Return (x, y) of the center of cell containing provided text 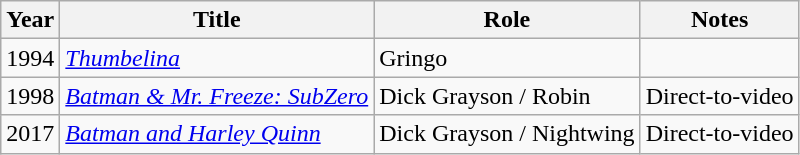
2017 (30, 134)
Role (507, 20)
Gringo (507, 58)
Year (30, 20)
1998 (30, 96)
Batman and Harley Quinn (217, 134)
Thumbelina (217, 58)
Batman & Mr. Freeze: SubZero (217, 96)
Dick Grayson / Robin (507, 96)
Notes (720, 20)
Title (217, 20)
Dick Grayson / Nightwing (507, 134)
1994 (30, 58)
